Provide the [X, Y] coordinate of the cell's center where the given text is located.  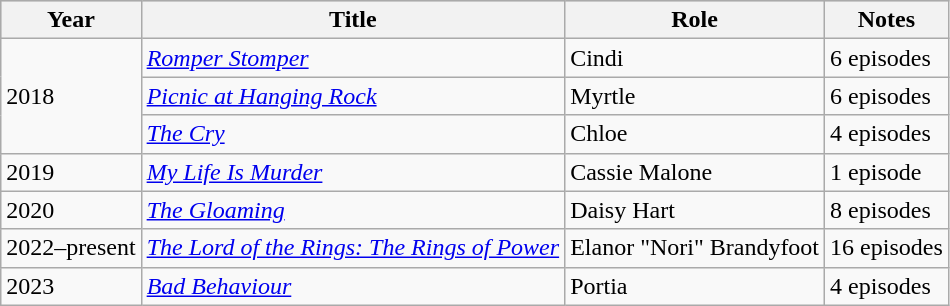
Romper Stomper [353, 58]
The Gloaming [353, 210]
Role [695, 20]
Bad Behaviour [353, 286]
8 episodes [887, 210]
2018 [71, 96]
Notes [887, 20]
1 episode [887, 172]
2023 [71, 286]
The Cry [353, 134]
Year [71, 20]
The Lord of the Rings: The Rings of Power [353, 248]
My Life Is Murder [353, 172]
Cindi [695, 58]
2019 [71, 172]
16 episodes [887, 248]
Picnic at Hanging Rock [353, 96]
Chloe [695, 134]
Cassie Malone [695, 172]
Portia [695, 286]
2022–present [71, 248]
Title [353, 20]
Elanor "Nori" Brandyfoot [695, 248]
Myrtle [695, 96]
Daisy Hart [695, 210]
2020 [71, 210]
